Detect which cell encompasses the target text, then output its [x, y] center coordinate. 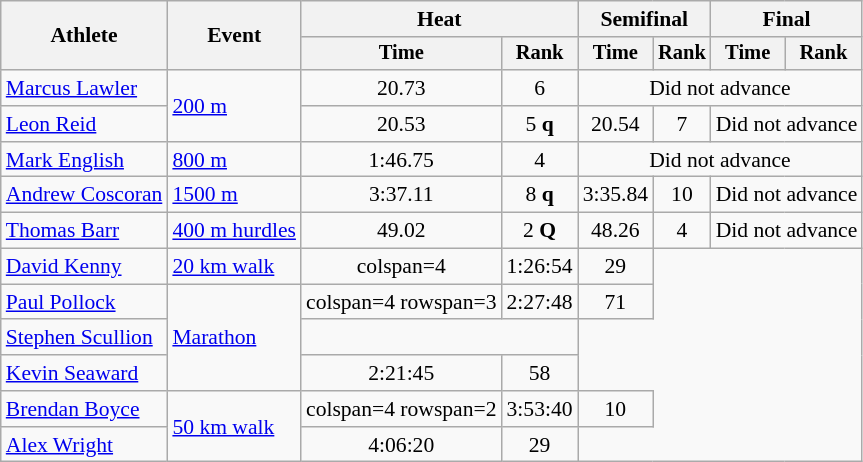
6 [540, 88]
400 m hurdles [234, 231]
David Kenny [84, 267]
Marcus Lawler [84, 88]
800 m [234, 160]
20.73 [402, 88]
20.54 [616, 124]
1:46.75 [402, 160]
20 km walk [234, 267]
Stephen Scullion [84, 338]
colspan=4 [402, 267]
Kevin Seaward [84, 373]
7 [682, 124]
Event [234, 36]
colspan=4 rowspan=2 [402, 409]
Semifinal [644, 19]
2:27:48 [540, 302]
Thomas Barr [84, 231]
48.26 [616, 231]
Brendan Boyce [84, 409]
Paul Pollock [84, 302]
Athlete [84, 36]
20.53 [402, 124]
29 [616, 267]
Mark English [84, 160]
colspan=4 rowspan=3 [402, 302]
8 q [540, 195]
Final [787, 19]
3:53:40 [540, 409]
2:21:45 [402, 373]
50 km walk [234, 426]
1:26:54 [540, 267]
Heat [440, 19]
200 m [234, 106]
Leon Reid [84, 124]
71 [616, 302]
Marathon [234, 338]
3:35.84 [616, 195]
5 q [540, 124]
1500 m [234, 195]
58 [540, 373]
Andrew Coscoran [84, 195]
2 Q [540, 231]
49.02 [402, 231]
3:37.11 [402, 195]
